Extract the (X, Y) coordinate from the center of the cell holding the provided text.  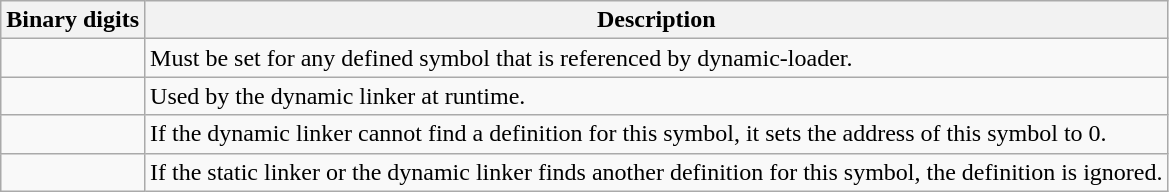
If the static linker or the dynamic linker finds another definition for this symbol, the definition is ignored. (657, 172)
Must be set for any defined symbol that is referenced by dynamic-loader. (657, 58)
Used by the dynamic linker at runtime. (657, 96)
Binary digits (73, 20)
Description (657, 20)
If the dynamic linker cannot find a definition for this symbol, it sets the address of this symbol to 0. (657, 134)
